Identify which cell holds the provided text, then report its [X, Y] central coordinate. 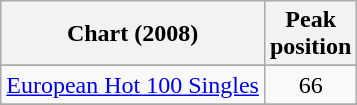
66 [310, 85]
Peak position [310, 34]
Chart (2008) [133, 34]
European Hot 100 Singles [133, 85]
